Pinpoint the cell where the given text exists, returning its (x, y) midpoint coordinate. 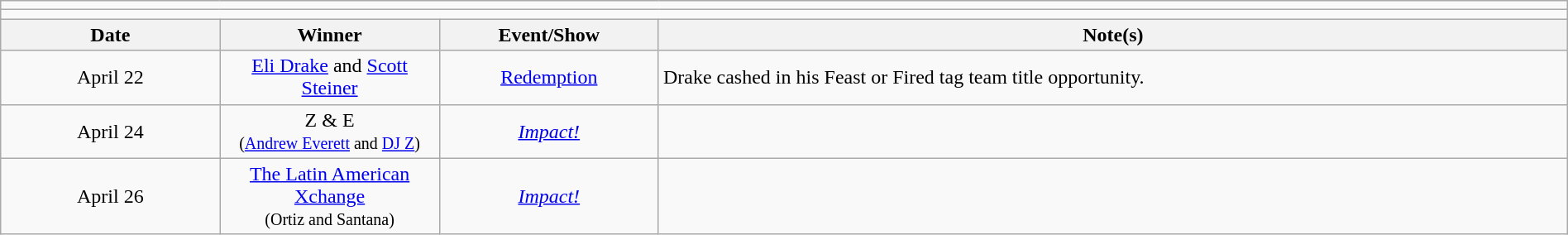
Eli Drake and Scott Steiner (329, 78)
Winner (329, 35)
Note(s) (1113, 35)
Z & E (Andrew Everett and DJ Z) (329, 131)
Event/Show (549, 35)
April 26 (111, 196)
April 22 (111, 78)
Redemption (549, 78)
April 24 (111, 131)
Date (111, 35)
Drake cashed in his Feast or Fired tag team title opportunity. (1113, 78)
The Latin American Xchange (Ortiz and Santana) (329, 196)
